For the text-containing cell, return its midpoint in (x, y) coordinate format. 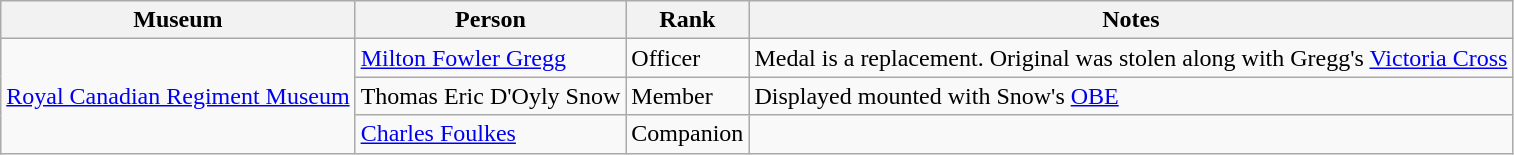
Museum (178, 20)
Notes (1131, 20)
Milton Fowler Gregg (490, 58)
Member (688, 96)
Medal is a replacement. Original was stolen along with Gregg's Victoria Cross (1131, 58)
Displayed mounted with Snow's OBE (1131, 96)
Officer (688, 58)
Rank (688, 20)
Thomas Eric D'Oyly Snow (490, 96)
Royal Canadian Regiment Museum (178, 96)
Companion (688, 134)
Person (490, 20)
Charles Foulkes (490, 134)
